Extract the (x, y) coordinate from the center of the cell holding the provided text.  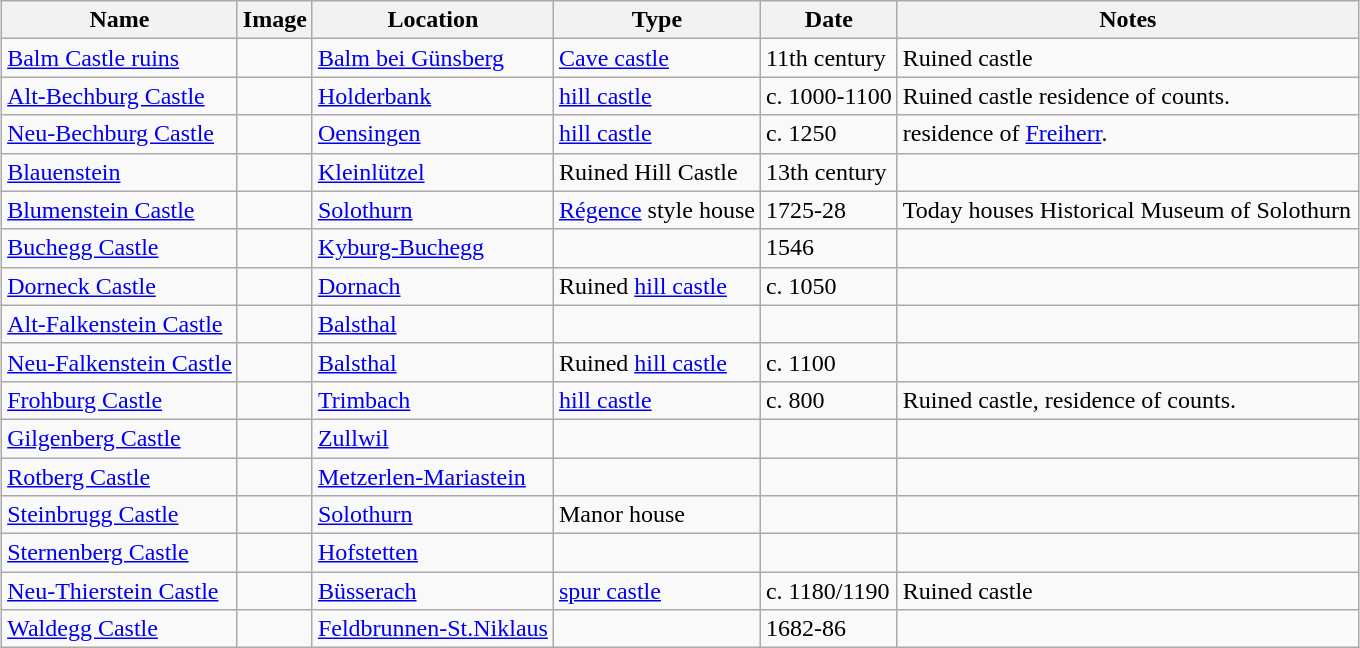
c. 800 (828, 400)
Dornach (432, 286)
1725-28 (828, 210)
Kleinlützel (432, 172)
11th century (828, 58)
Today houses Historical Museum of Solothurn (1128, 210)
Location (432, 20)
Blumenstein Castle (120, 210)
Zullwil (432, 438)
Frohburg Castle (120, 400)
Ruined castle residence of counts. (1128, 96)
Ruined Hill Castle (656, 172)
Alt-Bechburg Castle (120, 96)
Type (656, 20)
c. 1000-1100 (828, 96)
Name (120, 20)
Rotberg Castle (120, 477)
Alt-Falkenstein Castle (120, 324)
13th century (828, 172)
Hofstetten (432, 553)
Steinbrugg Castle (120, 515)
Balm bei Günsberg (432, 58)
residence of Freiherr. (1128, 134)
Neu-Thierstein Castle (120, 591)
c. 1100 (828, 362)
Cave castle (656, 58)
c. 1250 (828, 134)
Oensingen (432, 134)
Waldegg Castle (120, 629)
c. 1180/1190 (828, 591)
Ruined castle, residence of counts. (1128, 400)
Régence style house (656, 210)
Date (828, 20)
Sternenberg Castle (120, 553)
Balm Castle ruins (120, 58)
c. 1050 (828, 286)
Notes (1128, 20)
1682-86 (828, 629)
Neu-Bechburg Castle (120, 134)
Image (274, 20)
spur castle (656, 591)
Büsserach (432, 591)
Blauenstein (120, 172)
Gilgenberg Castle (120, 438)
1546 (828, 248)
Kyburg-Buchegg (432, 248)
Manor house (656, 515)
Feldbrunnen-St.Niklaus (432, 629)
Buchegg Castle (120, 248)
Holderbank (432, 96)
Trimbach (432, 400)
Dorneck Castle (120, 286)
Neu-Falkenstein Castle (120, 362)
Metzerlen-Mariastein (432, 477)
